From the cell containing the given text, extract its center point as [x, y] coordinate. 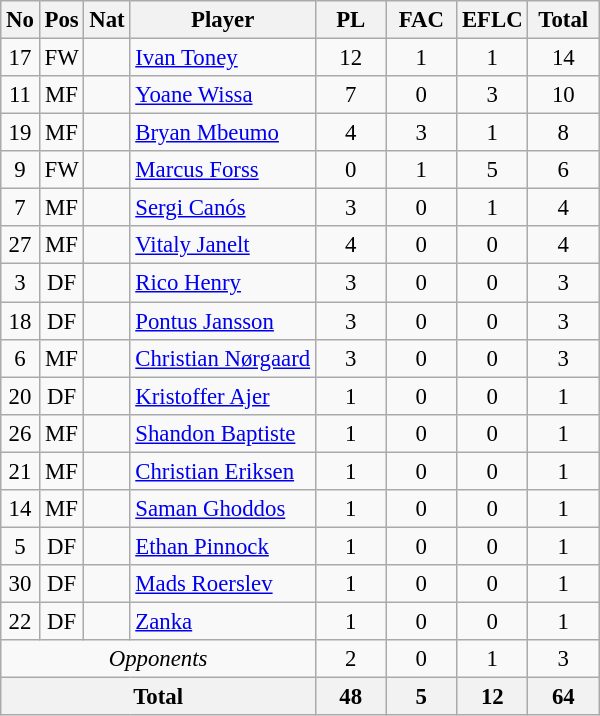
Kristoffer Ajer [222, 396]
Christian Nørgaard [222, 358]
Vitaly Janelt [222, 245]
Sergi Canós [222, 208]
Nat [107, 20]
11 [20, 95]
Pontus Jansson [222, 321]
Shandon Baptiste [222, 433]
26 [20, 433]
No [20, 20]
Ivan Toney [222, 58]
Christian Eriksen [222, 471]
Opponents [158, 659]
19 [20, 133]
Player [222, 20]
PL [350, 20]
2 [350, 659]
21 [20, 471]
FAC [422, 20]
Zanka [222, 621]
Mads Roerslev [222, 584]
64 [564, 697]
20 [20, 396]
Saman Ghoddos [222, 509]
Rico Henry [222, 283]
8 [564, 133]
48 [350, 697]
30 [20, 584]
Pos [62, 20]
17 [20, 58]
22 [20, 621]
Yoane Wissa [222, 95]
18 [20, 321]
10 [564, 95]
9 [20, 170]
EFLC [492, 20]
Ethan Pinnock [222, 546]
Marcus Forss [222, 170]
Bryan Mbeumo [222, 133]
27 [20, 245]
